Determine the [X, Y] coordinate at the center of the cell enclosing the given text.  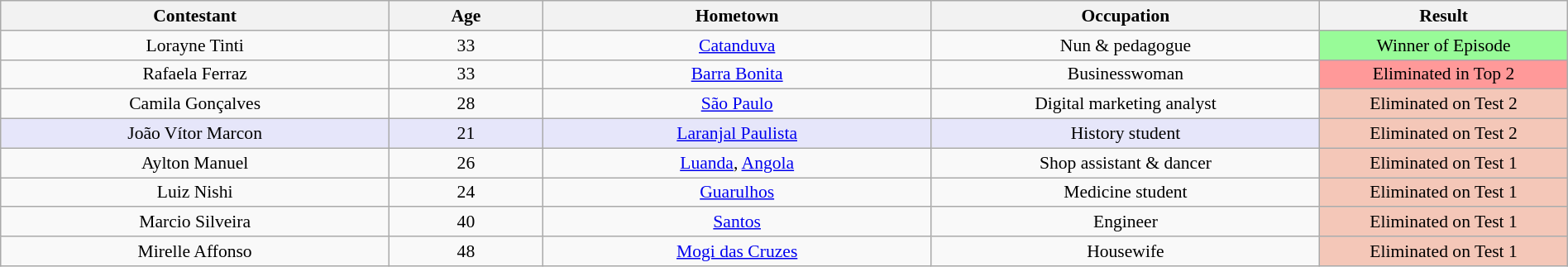
Marcio Silveira [195, 222]
Laranjal Paulista [737, 134]
Contestant [195, 16]
Catanduva [737, 45]
Digital marketing analyst [1126, 104]
Result [1444, 16]
Hometown [737, 16]
Barra Bonita [737, 74]
Eliminated in Top 2 [1444, 74]
Medicine student [1126, 193]
Rafaela Ferraz [195, 74]
26 [466, 163]
Luanda, Angola [737, 163]
Guarulhos [737, 193]
Camila Gonçalves [195, 104]
24 [466, 193]
Aylton Manuel [195, 163]
40 [466, 222]
Housewife [1126, 251]
48 [466, 251]
Lorayne Tinti [195, 45]
Occupation [1126, 16]
São Paulo [737, 104]
21 [466, 134]
Businesswoman [1126, 74]
Age [466, 16]
Shop assistant & dancer [1126, 163]
Mirelle Affonso [195, 251]
Winner of Episode [1444, 45]
João Vítor Marcon [195, 134]
28 [466, 104]
Engineer [1126, 222]
Santos [737, 222]
Mogi das Cruzes [737, 251]
History student [1126, 134]
Luiz Nishi [195, 193]
Nun & pedagogue [1126, 45]
